Pinpoint the cell where the given text exists, returning its [x, y] midpoint coordinate. 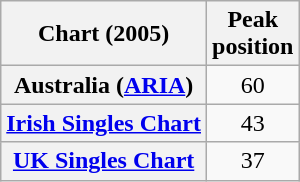
37 [253, 161]
60 [253, 85]
UK Singles Chart [104, 161]
Peakposition [253, 34]
Chart (2005) [104, 34]
43 [253, 123]
Irish Singles Chart [104, 123]
Australia (ARIA) [104, 85]
